From the cell containing the given text, extract its center point as (x, y) coordinate. 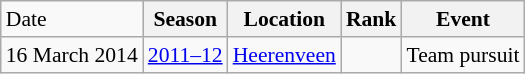
Team pursuit (462, 55)
16 March 2014 (72, 55)
Season (186, 19)
Heerenveen (284, 55)
Rank (372, 19)
2011–12 (186, 55)
Event (462, 19)
Location (284, 19)
Date (72, 19)
